Extract the [X, Y] coordinate from the center of the cell holding the provided text.  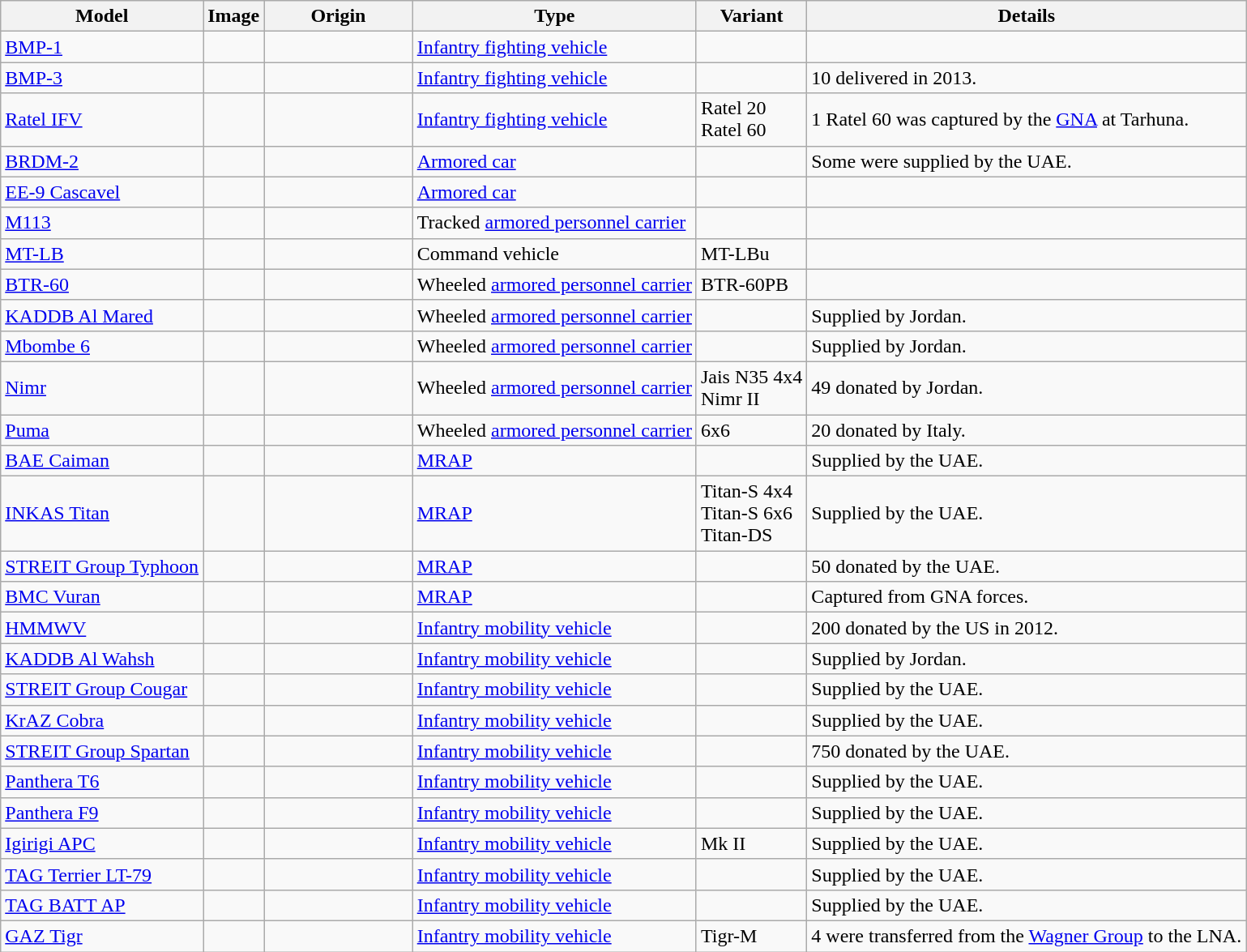
Nimr [102, 387]
Variant [751, 16]
BMC Vuran [102, 597]
Titan-S 4x4Titan-S 6x6Titan-DS [751, 514]
Ratel IFV [102, 120]
Image [233, 16]
STREIT Group Cougar [102, 689]
STREIT Group Spartan [102, 751]
BTR-60 [102, 284]
M113 [102, 223]
MT-LBu [751, 254]
BRDM-2 [102, 161]
Igirigi APC [102, 843]
6x6 [751, 430]
1 Ratel 60 was captured by the GNA at Tarhuna. [1027, 120]
BMP-3 [102, 78]
Command vehicle [554, 254]
49 donated by Jordan. [1027, 387]
Model [102, 16]
Panthera F9 [102, 813]
Ratel 20 Ratel 60 [751, 120]
BTR-60PB [751, 284]
KADDB Al Mared [102, 315]
750 donated by the UAE. [1027, 751]
50 donated by the UAE. [1027, 566]
20 donated by Italy. [1027, 430]
KrAZ Cobra [102, 720]
HMMWV [102, 628]
Mk II [751, 843]
4 were transferred from the Wagner Group to the LNA. [1027, 936]
Panthera T6 [102, 782]
INKAS Titan [102, 514]
Captured from GNA forces. [1027, 597]
Origin [339, 16]
Type [554, 16]
Some were supplied by the UAE. [1027, 161]
Mbombe 6 [102, 346]
MT-LB [102, 254]
GAZ Tigr [102, 936]
TAG BATT AP [102, 905]
Details [1027, 16]
BAE Caiman [102, 461]
KADDB Al Wahsh [102, 659]
TAG Terrier LT-79 [102, 874]
STREIT Group Typhoon [102, 566]
Puma [102, 430]
Tracked armored personnel carrier [554, 223]
200 donated by the US in 2012. [1027, 628]
Tigr-M [751, 936]
10 delivered in 2013. [1027, 78]
EE-9 Cascavel [102, 192]
Jais N35 4x4Nimr II [751, 387]
BMP-1 [102, 47]
